Determine the (X, Y) coordinate at the center of the cell enclosing the given text.  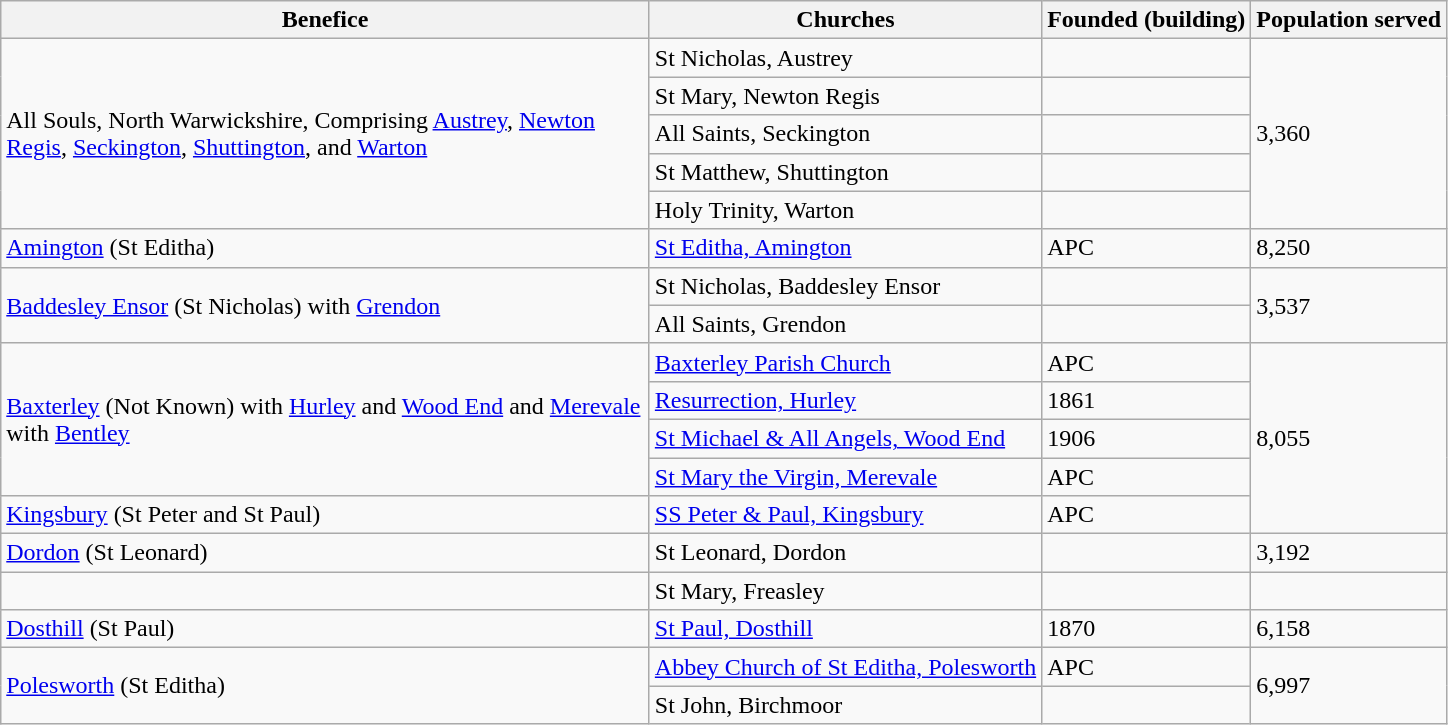
Dosthill (St Paul) (326, 629)
St Mary, Freasley (845, 591)
Abbey Church of St Editha, Polesworth (845, 667)
Baxterley Parish Church (845, 362)
All Saints, Grendon (845, 324)
3,360 (1349, 134)
St Leonard, Dordon (845, 553)
All Souls, North Warwickshire, Comprising Austrey, Newton Regis, Seckington, Shuttington, and Warton (326, 134)
8,250 (1349, 248)
St John, Birchmoor (845, 705)
All Saints, Seckington (845, 134)
St Nicholas, Austrey (845, 58)
6,158 (1349, 629)
Resurrection, Hurley (845, 400)
Churches (845, 20)
1870 (1146, 629)
Baddesley Ensor (St Nicholas) with Grendon (326, 305)
3,192 (1349, 553)
SS Peter & Paul, Kingsbury (845, 515)
3,537 (1349, 305)
Polesworth (St Editha) (326, 686)
Kingsbury (St Peter and St Paul) (326, 515)
Amington (St Editha) (326, 248)
Founded (building) (1146, 20)
St Editha, Amington (845, 248)
St Mary the Virgin, Merevale (845, 477)
Benefice (326, 20)
Population served (1349, 20)
St Michael & All Angels, Wood End (845, 438)
1861 (1146, 400)
St Nicholas, Baddesley Ensor (845, 286)
6,997 (1349, 686)
St Paul, Dosthill (845, 629)
8,055 (1349, 438)
St Matthew, Shuttington (845, 172)
Baxterley (Not Known) with Hurley and Wood End and Merevale with Bentley (326, 419)
Holy Trinity, Warton (845, 210)
St Mary, Newton Regis (845, 96)
Dordon (St Leonard) (326, 553)
1906 (1146, 438)
